For the text-containing cell, return its midpoint in [X, Y] coordinate format. 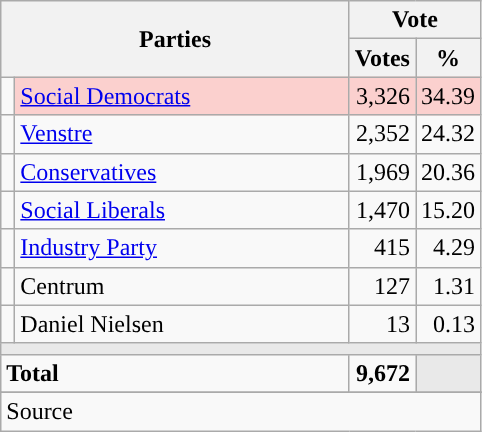
Daniel Nielsen [182, 324]
2,352 [382, 134]
Source [241, 411]
15.20 [448, 210]
13 [382, 324]
Total [176, 373]
4.29 [448, 248]
1,969 [382, 172]
20.36 [448, 172]
Centrum [182, 286]
0.13 [448, 324]
Vote [414, 20]
3,326 [382, 96]
24.32 [448, 134]
Industry Party [182, 248]
9,672 [382, 373]
Conservatives [182, 172]
34.39 [448, 96]
Social Liberals [182, 210]
% [448, 58]
Venstre [182, 134]
415 [382, 248]
127 [382, 286]
1.31 [448, 286]
1,470 [382, 210]
Votes [382, 58]
Social Democrats [182, 96]
Parties [176, 39]
